Return the (x, y) coordinate for the center point of the cell that contains the specified text.  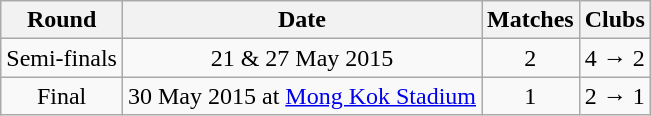
Clubs (614, 20)
30 May 2015 at Mong Kok Stadium (302, 96)
Matches (531, 20)
Date (302, 20)
2 → 1 (614, 96)
2 (531, 58)
1 (531, 96)
Final (62, 96)
4 → 2 (614, 58)
21 & 27 May 2015 (302, 58)
Round (62, 20)
Semi-finals (62, 58)
